Capture the cell that displays the provided text and extract its (x, y) central coordinate. 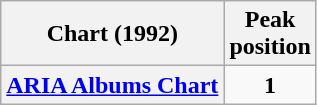
1 (270, 85)
ARIA Albums Chart (112, 85)
Chart (1992) (112, 34)
Peakposition (270, 34)
